Identify which cell holds the provided text, then report its [X, Y] central coordinate. 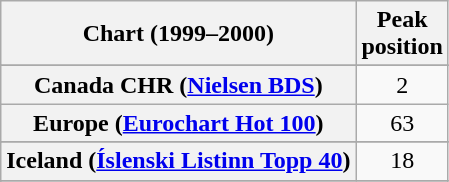
Europe (Eurochart Hot 100) [178, 123]
18 [402, 161]
Chart (1999–2000) [178, 34]
2 [402, 85]
63 [402, 123]
Peakposition [402, 34]
Iceland (Íslenski Listinn Topp 40) [178, 161]
Canada CHR (Nielsen BDS) [178, 85]
